Output the [X, Y] coordinate of the center of the cell containing the given text.  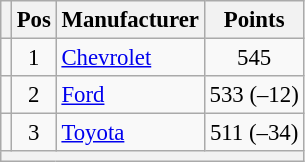
Manufacturer [130, 20]
511 (–34) [254, 133]
2 [34, 95]
1 [34, 58]
Chevrolet [130, 58]
Points [254, 20]
545 [254, 58]
Ford [130, 95]
3 [34, 133]
Pos [34, 20]
533 (–12) [254, 95]
Toyota [130, 133]
